Pinpoint the cell where the given text exists, returning its [x, y] midpoint coordinate. 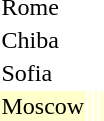
Moscow [43, 106]
Chiba [43, 40]
Sofia [43, 73]
